Pinpoint the cell where the given text exists, returning its [x, y] midpoint coordinate. 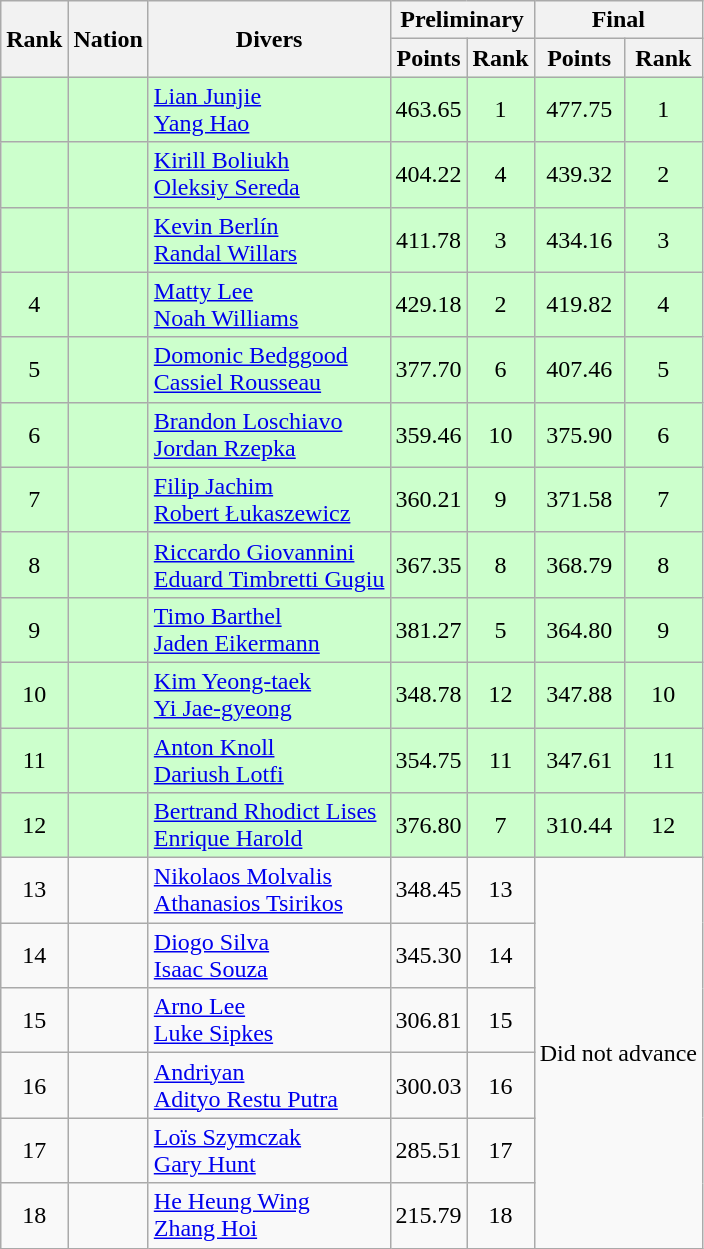
Lian JunjieYang Hao [269, 110]
Brandon LoschiavoJordan Rzepka [269, 434]
Kim Yeong-taekYi Jae-gyeong [269, 694]
434.16 [579, 240]
Preliminary [462, 20]
364.80 [579, 630]
300.03 [428, 1086]
310.44 [579, 826]
411.78 [428, 240]
Did not advance [618, 1053]
439.32 [579, 174]
Bertrand Rhodict LisesEnrique Harold [269, 826]
Matty LeeNoah Williams [269, 304]
Loïs SzymczakGary Hunt [269, 1150]
368.79 [579, 564]
429.18 [428, 304]
371.58 [579, 500]
376.80 [428, 826]
Arno LeeLuke Sipkes [269, 1020]
Domonic BedggoodCassiel Rousseau [269, 370]
347.61 [579, 760]
Timo BarthelJaden Eikermann [269, 630]
407.46 [579, 370]
367.35 [428, 564]
He Heung WingZhang Hoi [269, 1216]
Final [618, 20]
360.21 [428, 500]
Anton KnollDariush Lotfi [269, 760]
Filip JachimRobert Łukaszewicz [269, 500]
Nation [108, 39]
Nikolaos MolvalisAthanasios Tsirikos [269, 890]
359.46 [428, 434]
381.27 [428, 630]
Kevin BerlínRandal Willars [269, 240]
215.79 [428, 1216]
375.90 [579, 434]
419.82 [579, 304]
354.75 [428, 760]
306.81 [428, 1020]
404.22 [428, 174]
377.70 [428, 370]
347.88 [579, 694]
Divers [269, 39]
477.75 [579, 110]
285.51 [428, 1150]
AndriyanAdityo Restu Putra [269, 1086]
345.30 [428, 956]
348.78 [428, 694]
Kirill BoliukhOleksiy Sereda [269, 174]
463.65 [428, 110]
Diogo SilvaIsaac Souza [269, 956]
Riccardo GiovanniniEduard Timbretti Gugiu [269, 564]
348.45 [428, 890]
